Pinpoint the cell where the given text exists, returning its [x, y] midpoint coordinate. 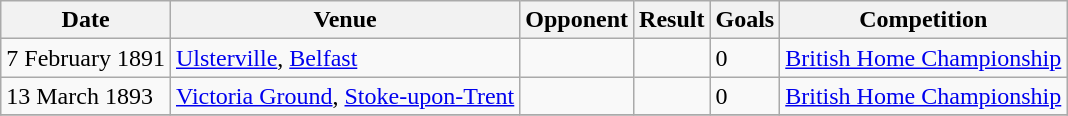
Goals [745, 20]
7 February 1891 [86, 58]
Date [86, 20]
Victoria Ground, Stoke-upon-Trent [344, 96]
Competition [924, 20]
Result [672, 20]
Ulsterville, Belfast [344, 58]
13 March 1893 [86, 96]
Opponent [577, 20]
Venue [344, 20]
